Capture the cell that displays the provided text and extract its [x, y] central coordinate. 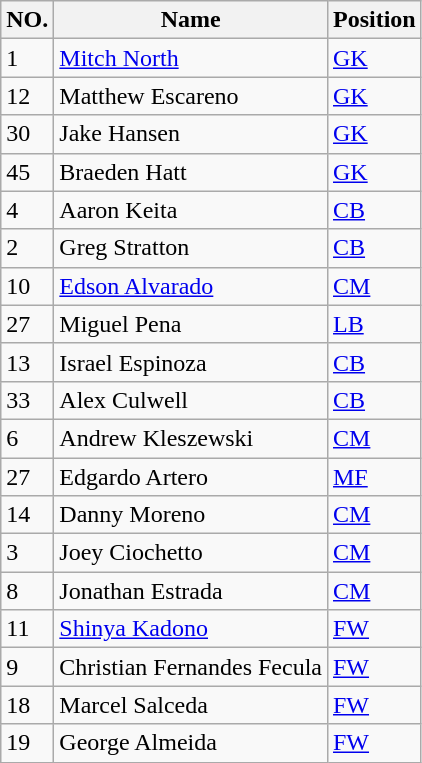
Marcel Salceda [191, 705]
George Almeida [191, 743]
LB [374, 324]
Name [191, 20]
8 [28, 591]
Israel Espinoza [191, 362]
12 [28, 96]
10 [28, 286]
Edgardo Artero [191, 477]
33 [28, 400]
NO. [28, 20]
Braeden Hatt [191, 172]
2 [28, 248]
9 [28, 667]
4 [28, 210]
Aaron Keita [191, 210]
Alex Culwell [191, 400]
3 [28, 553]
Mitch North [191, 58]
Christian Fernandes Fecula [191, 667]
Joey Ciochetto [191, 553]
Matthew Escareno [191, 96]
Position [374, 20]
18 [28, 705]
Andrew Kleszewski [191, 438]
Danny Moreno [191, 515]
11 [28, 629]
30 [28, 134]
19 [28, 743]
6 [28, 438]
13 [28, 362]
45 [28, 172]
MF [374, 477]
Jake Hansen [191, 134]
Shinya Kadono [191, 629]
Miguel Pena [191, 324]
Greg Stratton [191, 248]
1 [28, 58]
Jonathan Estrada [191, 591]
14 [28, 515]
Edson Alvarado [191, 286]
